Return the [x, y] coordinate for the center point of the cell that contains the specified text.  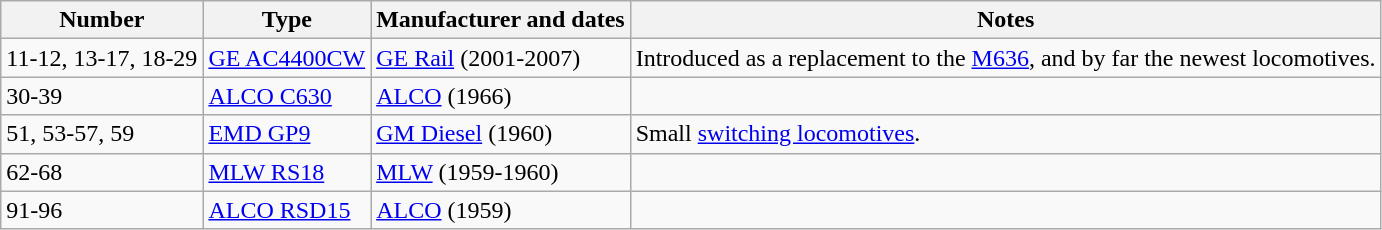
30-39 [102, 96]
Introduced as a replacement to the M636, and by far the newest locomotives. [1006, 58]
ALCO C630 [287, 96]
11-12, 13-17, 18-29 [102, 58]
51, 53-57, 59 [102, 134]
91-96 [102, 210]
GE AC4400CW [287, 58]
GE Rail (2001-2007) [501, 58]
ALCO (1966) [501, 96]
Manufacturer and dates [501, 20]
MLW RS18 [287, 172]
MLW (1959-1960) [501, 172]
Small switching locomotives. [1006, 134]
EMD GP9 [287, 134]
ALCO RSD15 [287, 210]
ALCO (1959) [501, 210]
62-68 [102, 172]
Notes [1006, 20]
GM Diesel (1960) [501, 134]
Number [102, 20]
Type [287, 20]
